Output the (X, Y) coordinate of the center of the cell containing the given text.  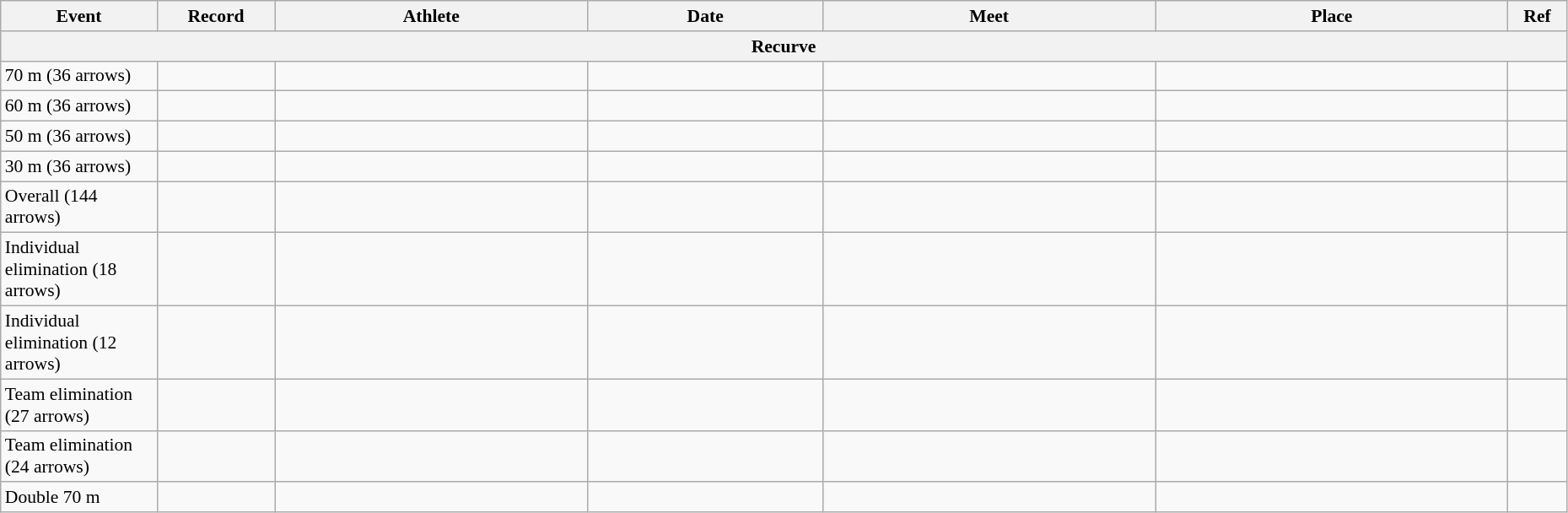
Double 70 m (79, 498)
Ref (1538, 16)
50 m (36 arrows) (79, 137)
Place (1332, 16)
Record (216, 16)
Individual elimination (12 arrows) (79, 343)
Team elimination (24 arrows) (79, 456)
Event (79, 16)
Team elimination (27 arrows) (79, 405)
Athlete (432, 16)
Recurve (784, 46)
30 m (36 arrows) (79, 166)
70 m (36 arrows) (79, 76)
Meet (989, 16)
Overall (144 arrows) (79, 208)
Individual elimination (18 arrows) (79, 270)
Date (705, 16)
60 m (36 arrows) (79, 106)
